Output the (X, Y) coordinate of the center of the cell containing the given text.  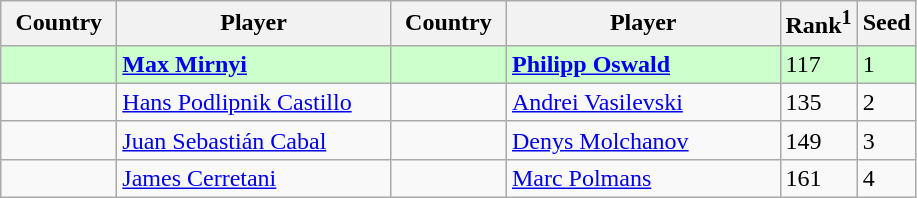
James Cerretani (254, 178)
2 (886, 102)
Max Mirnyi (254, 64)
4 (886, 178)
Juan Sebastián Cabal (254, 140)
149 (818, 140)
Rank1 (818, 24)
Andrei Vasilevski (643, 102)
3 (886, 140)
Marc Polmans (643, 178)
1 (886, 64)
Philipp Oswald (643, 64)
Hans Podlipnik Castillo (254, 102)
Seed (886, 24)
161 (818, 178)
117 (818, 64)
Denys Molchanov (643, 140)
135 (818, 102)
